Output the (x, y) coordinate of the center of the cell containing the given text.  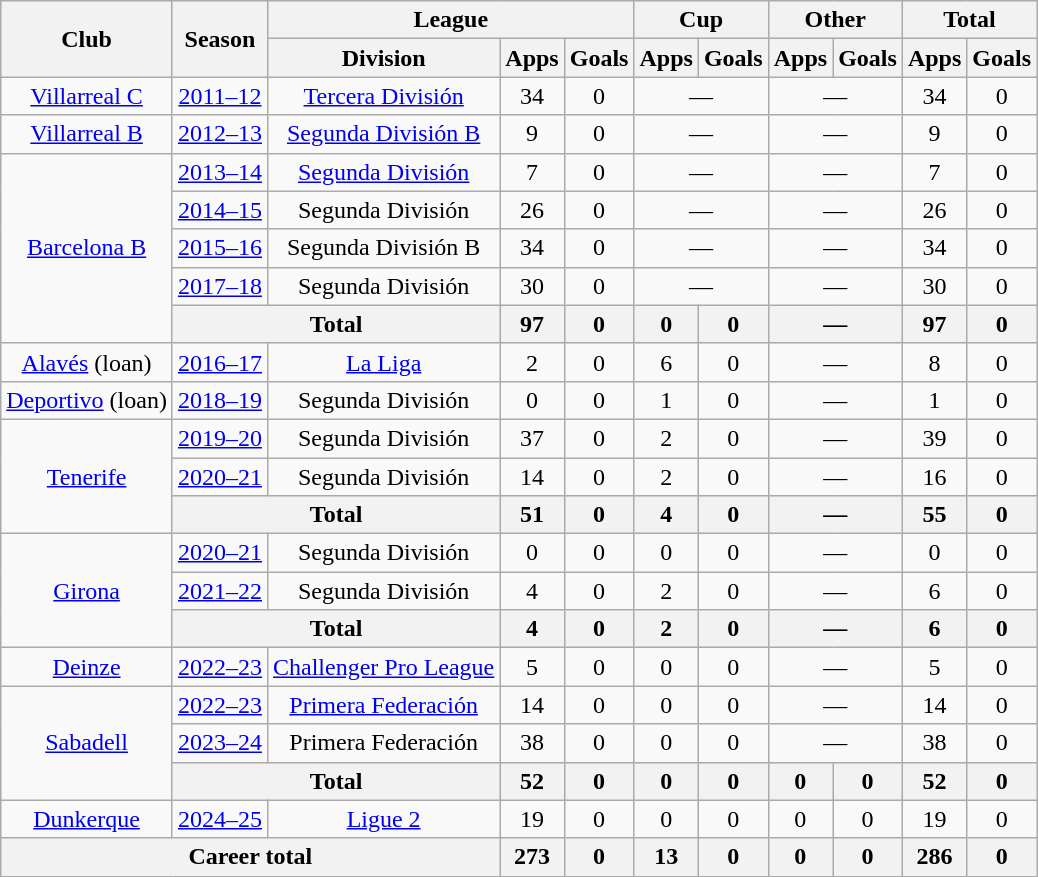
2018–19 (220, 400)
Villarreal B (87, 134)
Barcelona B (87, 248)
Cup (701, 20)
2024–25 (220, 819)
Deportivo (loan) (87, 400)
Sabadell (87, 743)
Villarreal C (87, 96)
39 (934, 438)
273 (532, 857)
2014–15 (220, 210)
League (450, 20)
Dunkerque (87, 819)
Division (383, 58)
Tenerife (87, 476)
2012–13 (220, 134)
Girona (87, 591)
Other (835, 20)
8 (934, 362)
2015–16 (220, 248)
2021–22 (220, 591)
Club (87, 39)
2011–12 (220, 96)
37 (532, 438)
Career total (250, 857)
2023–24 (220, 743)
286 (934, 857)
Challenger Pro League (383, 667)
Alavés (loan) (87, 362)
2019–20 (220, 438)
Ligue 2 (383, 819)
Deinze (87, 667)
2016–17 (220, 362)
2013–14 (220, 172)
13 (666, 857)
16 (934, 477)
2017–18 (220, 286)
Tercera División (383, 96)
La Liga (383, 362)
51 (532, 515)
55 (934, 515)
Season (220, 39)
